Pinpoint the cell where the given text exists, returning its [x, y] midpoint coordinate. 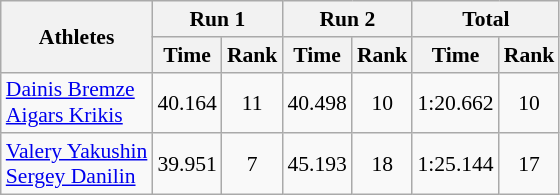
Run 2 [347, 19]
7 [252, 164]
Run 1 [217, 19]
11 [252, 102]
40.164 [186, 102]
Total [486, 19]
Valery YakushinSergey Danilin [77, 164]
18 [382, 164]
45.193 [316, 164]
17 [530, 164]
40.498 [316, 102]
1:25.144 [455, 164]
Athletes [77, 36]
1:20.662 [455, 102]
Dainis BremzeAigars Krikis [77, 102]
39.951 [186, 164]
